Detect which cell encompasses the target text, then output its [X, Y] center coordinate. 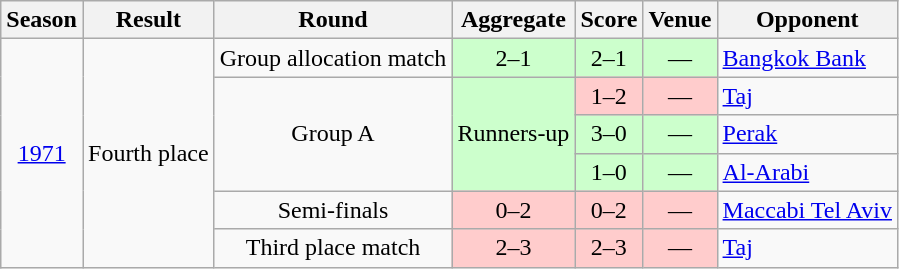
3–0 [609, 134]
Round [333, 20]
Maccabi Tel Aviv [807, 210]
Score [609, 20]
Fourth place [148, 153]
Bangkok Bank [807, 58]
Group allocation match [333, 58]
Perak [807, 134]
Result [148, 20]
Third place match [333, 248]
Group A [333, 134]
Runners-up [514, 134]
Venue [680, 20]
Semi-finals [333, 210]
Season [42, 20]
1–2 [609, 96]
Aggregate [514, 20]
1971 [42, 153]
Opponent [807, 20]
Al-Arabi [807, 172]
1–0 [609, 172]
